Pinpoint the cell where the given text exists, returning its [x, y] midpoint coordinate. 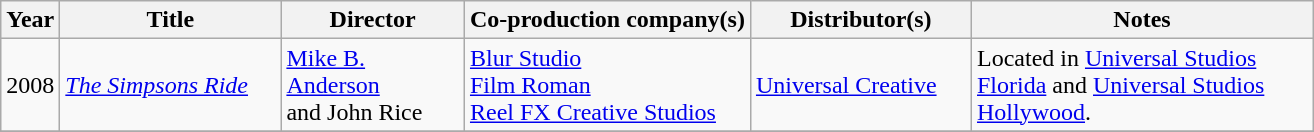
Year [30, 20]
2008 [30, 85]
The Simpsons Ride [170, 85]
Notes [1142, 20]
Located in Universal Studios Florida and Universal Studios Hollywood. [1142, 85]
Title [170, 20]
Mike B. Andersonand John Rice [373, 85]
Blur StudioFilm RomanReel FX Creative Studios [607, 85]
Co-production company(s) [607, 20]
Distributor(s) [860, 20]
Director [373, 20]
Universal Creative [860, 85]
